Find where the given text appears and provide that cell's center as [X, Y] coordinate. 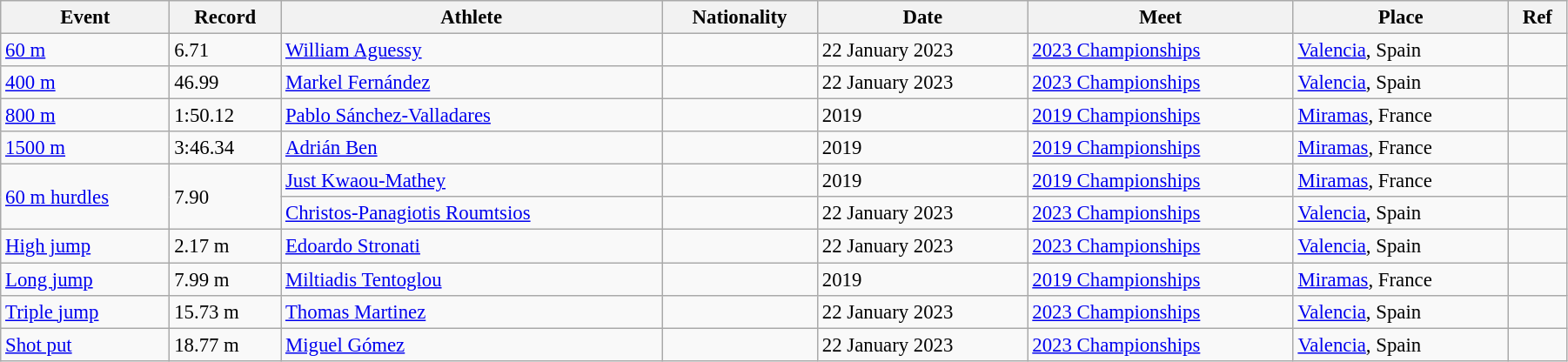
Meet [1161, 17]
1:50.12 [225, 116]
Ref [1537, 17]
3:46.34 [225, 148]
Triple jump [85, 312]
Markel Fernández [472, 83]
High jump [85, 246]
Miltiadis Tentoglou [472, 279]
Record [225, 17]
7.99 m [225, 279]
Pablo Sánchez-Valladares [472, 116]
46.99 [225, 83]
Nationality [740, 17]
1500 m [85, 148]
Event [85, 17]
Miguel Gómez [472, 345]
Edoardo Stronati [472, 246]
60 m [85, 50]
800 m [85, 116]
Christos-Panagiotis Roumtsios [472, 213]
Date [923, 17]
Shot put [85, 345]
18.77 m [225, 345]
Long jump [85, 279]
William Aguessy [472, 50]
Adrián Ben [472, 148]
15.73 m [225, 312]
2.17 m [225, 246]
Thomas Martinez [472, 312]
400 m [85, 83]
Place [1401, 17]
Just Kwaou-Mathey [472, 181]
7.90 [225, 197]
6.71 [225, 50]
60 m hurdles [85, 197]
Athlete [472, 17]
